Scan for the cell matching the given text and deliver its (x, y) coordinate at center. 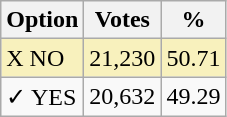
20,632 (122, 97)
Option (42, 20)
Votes (122, 20)
50.71 (194, 58)
21,230 (122, 58)
X NO (42, 58)
✓ YES (42, 97)
% (194, 20)
49.29 (194, 97)
